Output the [x, y] coordinate of the center of the cell containing the given text.  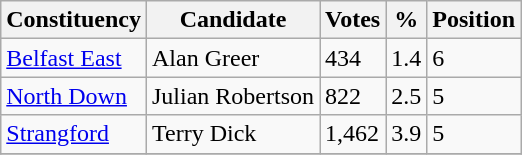
6 [474, 58]
Votes [353, 20]
Strangford [74, 134]
North Down [74, 96]
Terry Dick [232, 134]
% [406, 20]
434 [353, 58]
3.9 [406, 134]
Alan Greer [232, 58]
Position [474, 20]
Constituency [74, 20]
Candidate [232, 20]
Julian Robertson [232, 96]
2.5 [406, 96]
Belfast East [74, 58]
1.4 [406, 58]
822 [353, 96]
1,462 [353, 134]
